Return the [X, Y] coordinate for the center point of the cell that contains the specified text.  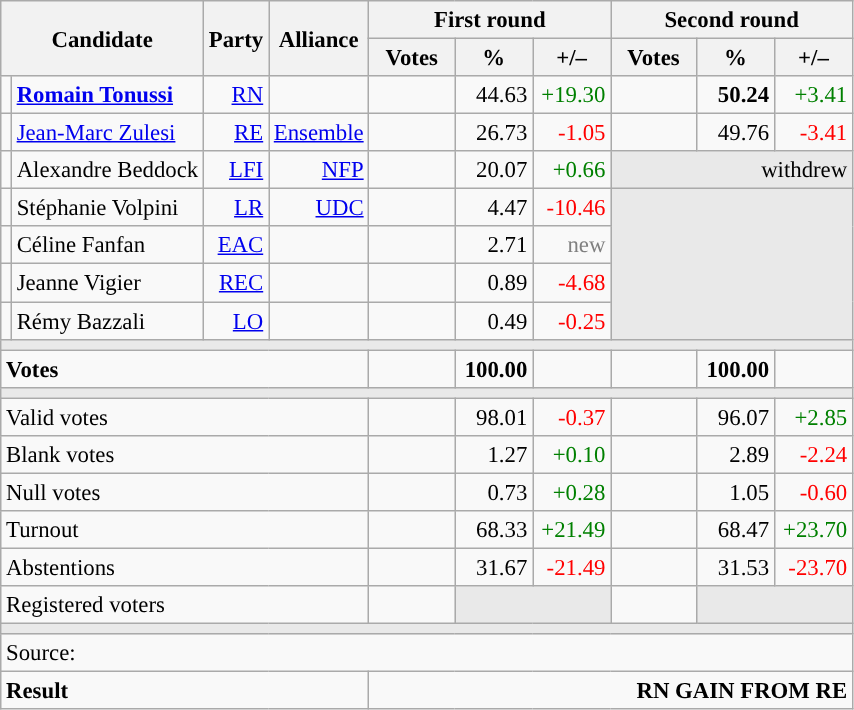
0.73 [494, 492]
-0.60 [813, 492]
Second round [732, 20]
Source: [427, 653]
1.27 [494, 455]
Alliance [318, 38]
+23.70 [813, 530]
Ensemble [318, 133]
0.89 [494, 283]
Céline Fanfan [107, 245]
68.47 [735, 530]
Candidate [102, 38]
26.73 [494, 133]
Jeanne Vigier [107, 283]
Alexandre Beddock [107, 170]
Result [185, 691]
RN GAIN FROM RE [611, 691]
Null votes [185, 492]
REC [236, 283]
Jean-Marc Zulesi [107, 133]
LFI [236, 170]
Party [236, 38]
Registered voters [185, 605]
RN [236, 95]
LR [236, 208]
68.33 [494, 530]
+2.85 [813, 417]
20.07 [494, 170]
+0.28 [572, 492]
+21.49 [572, 530]
Blank votes [185, 455]
44.63 [494, 95]
new [572, 245]
96.07 [735, 417]
-23.70 [813, 567]
Turnout [185, 530]
RE [236, 133]
-10.46 [572, 208]
Rémy Bazzali [107, 321]
withdrew [732, 170]
50.24 [735, 95]
LO [236, 321]
First round [490, 20]
98.01 [494, 417]
EAC [236, 245]
-2.24 [813, 455]
1.05 [735, 492]
2.71 [494, 245]
+19.30 [572, 95]
Stéphanie Volpini [107, 208]
+0.10 [572, 455]
-0.25 [572, 321]
4.47 [494, 208]
Romain Tonussi [107, 95]
0.49 [494, 321]
+3.41 [813, 95]
2.89 [735, 455]
Valid votes [185, 417]
-0.37 [572, 417]
+0.66 [572, 170]
NFP [318, 170]
-4.68 [572, 283]
49.76 [735, 133]
31.67 [494, 567]
-1.05 [572, 133]
-3.41 [813, 133]
-21.49 [572, 567]
Abstentions [185, 567]
31.53 [735, 567]
UDC [318, 208]
